Scan for the cell matching the given text and deliver its [X, Y] coordinate at center. 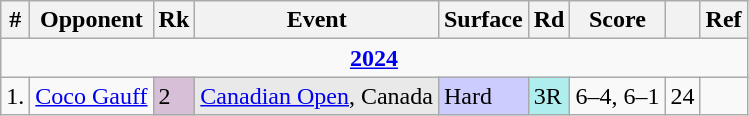
24 [682, 96]
Event [317, 20]
Ref [724, 20]
1. [16, 96]
2024 [374, 58]
Canadian Open, Canada [317, 96]
6–4, 6–1 [618, 96]
2 [174, 96]
Rd [549, 20]
Coco Gauff [92, 96]
Hard [483, 96]
Surface [483, 20]
Opponent [92, 20]
Score [618, 20]
Rk [174, 20]
# [16, 20]
3R [549, 96]
